Scan for the cell matching the given text and deliver its [x, y] coordinate at center. 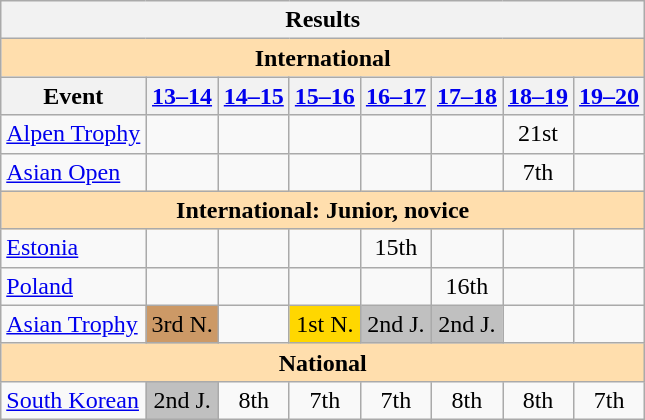
17–18 [466, 96]
1st N. [324, 324]
Poland [74, 286]
13–14 [182, 96]
Estonia [74, 248]
19–20 [610, 96]
16–17 [396, 96]
International: Junior, novice [323, 210]
International [323, 58]
21st [538, 134]
Results [323, 20]
Alpen Trophy [74, 134]
National [323, 362]
15–16 [324, 96]
3rd N. [182, 324]
16th [466, 286]
14–15 [254, 96]
Asian Open [74, 172]
18–19 [538, 96]
15th [396, 248]
Event [74, 96]
Asian Trophy [74, 324]
South Korean [74, 400]
